Find where the given text appears and provide that cell's center as [x, y] coordinate. 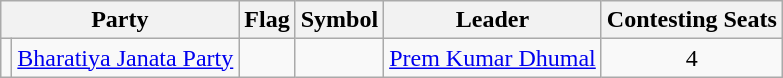
Flag [267, 20]
Party [120, 20]
4 [692, 58]
Bharatiya Janata Party [126, 58]
Prem Kumar Dhumal [493, 58]
Symbol [339, 20]
Contesting Seats [692, 20]
Leader [493, 20]
